Pinpoint the cell where the given text exists, returning its [X, Y] midpoint coordinate. 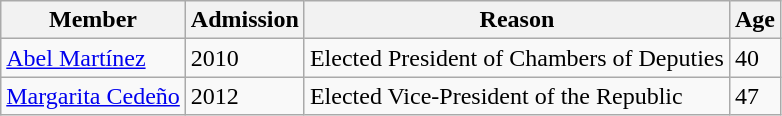
Abel Martínez [94, 58]
40 [754, 58]
Member [94, 20]
Elected Vice-President of the Republic [516, 96]
Elected President of Chambers of Deputies [516, 58]
Age [754, 20]
47 [754, 96]
Admission [244, 20]
2010 [244, 58]
Reason [516, 20]
2012 [244, 96]
Margarita Cedeño [94, 96]
